Identify which cell holds the provided text, then report its [x, y] central coordinate. 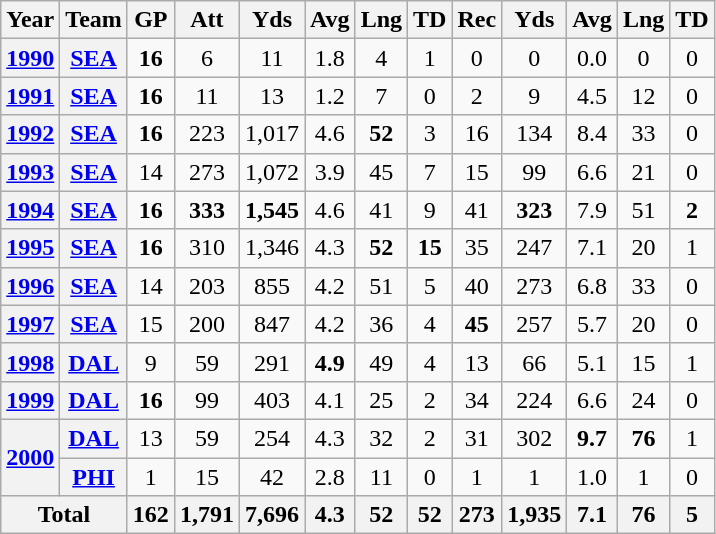
333 [206, 210]
254 [272, 438]
5.7 [592, 324]
1.0 [592, 477]
35 [477, 248]
200 [206, 324]
7,696 [272, 515]
66 [534, 362]
24 [643, 400]
1,935 [534, 515]
7.9 [592, 210]
3 [430, 134]
49 [381, 362]
1,017 [272, 134]
1997 [30, 324]
1992 [30, 134]
Year [30, 20]
847 [272, 324]
4.9 [330, 362]
Att [206, 20]
3.9 [330, 172]
203 [206, 286]
1993 [30, 172]
1,072 [272, 172]
134 [534, 134]
162 [150, 515]
34 [477, 400]
1,545 [272, 210]
Team [94, 20]
4.5 [592, 96]
2.8 [330, 477]
9.7 [592, 438]
855 [272, 286]
12 [643, 96]
1999 [30, 400]
PHI [94, 477]
310 [206, 248]
1,346 [272, 248]
1991 [30, 96]
25 [381, 400]
1994 [30, 210]
42 [272, 477]
224 [534, 400]
1.8 [330, 58]
6.8 [592, 286]
323 [534, 210]
6 [206, 58]
0.0 [592, 58]
1.2 [330, 96]
36 [381, 324]
21 [643, 172]
Rec [477, 20]
2000 [30, 457]
40 [477, 286]
1990 [30, 58]
Total [64, 515]
32 [381, 438]
4.1 [330, 400]
31 [477, 438]
403 [272, 400]
5.1 [592, 362]
291 [272, 362]
257 [534, 324]
1,791 [206, 515]
247 [534, 248]
223 [206, 134]
1995 [30, 248]
1996 [30, 286]
8.4 [592, 134]
302 [534, 438]
GP [150, 20]
1998 [30, 362]
